For the text-containing cell, return its midpoint in (X, Y) coordinate format. 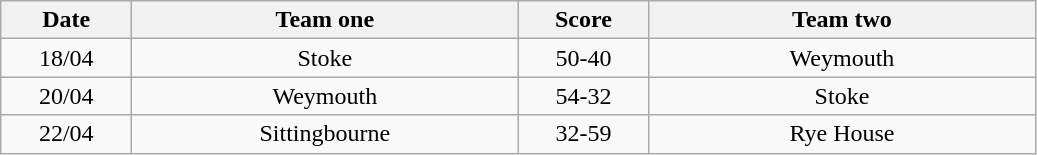
Sittingbourne (325, 134)
Rye House (842, 134)
54-32 (584, 96)
Team two (842, 20)
Score (584, 20)
20/04 (66, 96)
22/04 (66, 134)
32-59 (584, 134)
Team one (325, 20)
Date (66, 20)
18/04 (66, 58)
50-40 (584, 58)
